Provide the (X, Y) coordinate of the cell's center where the given text is located.  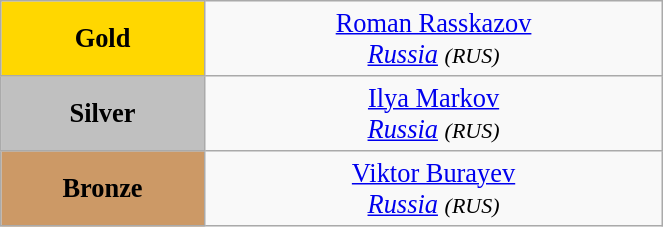
Silver (103, 112)
Viktor BurayevRussia (RUS) (434, 188)
Ilya MarkovRussia (RUS) (434, 112)
Roman RasskazovRussia (RUS) (434, 38)
Bronze (103, 188)
Gold (103, 38)
